Locate the cell with the specified text and output its (X, Y) center coordinate. 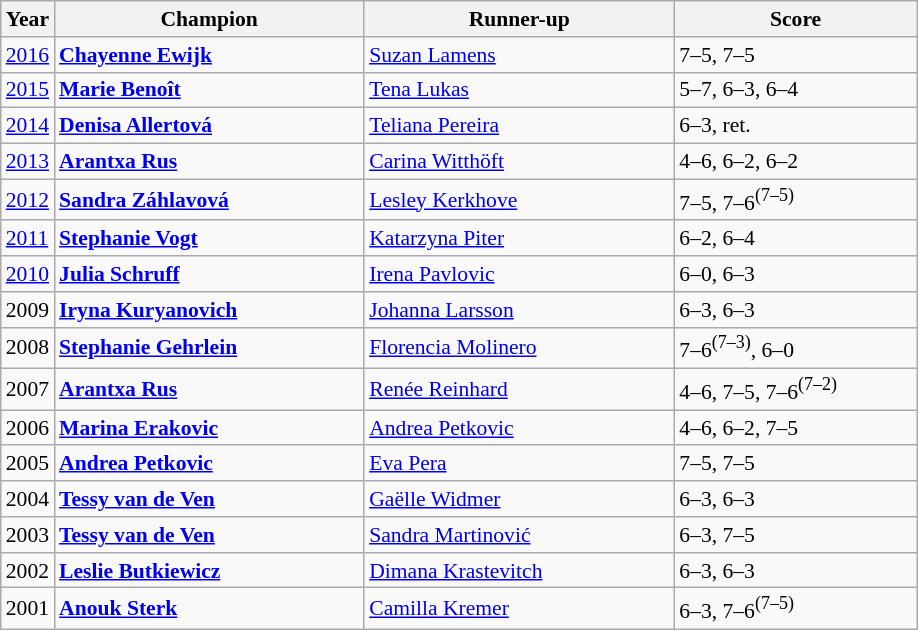
2003 (28, 535)
4–6, 6–2, 6–2 (796, 162)
Teliana Pereira (519, 126)
6–2, 6–4 (796, 239)
Denisa Allertová (209, 126)
Stephanie Vogt (209, 239)
6–3, 7–6(7–5) (796, 608)
6–3, 7–5 (796, 535)
2007 (28, 390)
2004 (28, 499)
Katarzyna Piter (519, 239)
2010 (28, 274)
Marina Erakovic (209, 428)
4–6, 6–2, 7–5 (796, 428)
Irena Pavlovic (519, 274)
Champion (209, 19)
Runner-up (519, 19)
Chayenne Ewijk (209, 55)
Carina Witthöft (519, 162)
Iryna Kuryanovich (209, 310)
2016 (28, 55)
Eva Pera (519, 464)
Julia Schruff (209, 274)
2008 (28, 348)
2005 (28, 464)
7–5, 7–6(7–5) (796, 200)
Gaëlle Widmer (519, 499)
6–3, ret. (796, 126)
5–7, 6–3, 6–4 (796, 90)
Lesley Kerkhove (519, 200)
7–6(7–3), 6–0 (796, 348)
Florencia Molinero (519, 348)
2013 (28, 162)
2009 (28, 310)
2006 (28, 428)
2001 (28, 608)
Anouk Sterk (209, 608)
2012 (28, 200)
Suzan Lamens (519, 55)
Tena Lukas (519, 90)
2002 (28, 571)
Dimana Krastevitch (519, 571)
Score (796, 19)
6–0, 6–3 (796, 274)
Stephanie Gehrlein (209, 348)
2015 (28, 90)
Leslie Butkiewicz (209, 571)
Sandra Martinović (519, 535)
4–6, 7–5, 7–6(7–2) (796, 390)
Year (28, 19)
2011 (28, 239)
Sandra Záhlavová (209, 200)
2014 (28, 126)
Johanna Larsson (519, 310)
Camilla Kremer (519, 608)
Marie Benoît (209, 90)
Renée Reinhard (519, 390)
